Determine the (X, Y) coordinate at the center of the cell enclosing the given text.  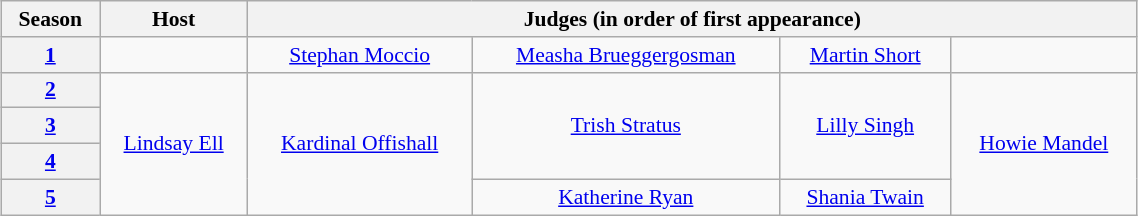
Katherine Ryan (626, 197)
1 (50, 55)
Lindsay Ell (174, 143)
5 (50, 197)
Season (50, 19)
Kardinal Offishall (359, 143)
Trish Stratus (626, 126)
Stephan Moccio (359, 55)
3 (50, 126)
Judges (in order of first appearance) (692, 19)
4 (50, 162)
Shania Twain (866, 197)
Howie Mandel (1044, 143)
Measha Brueggergosman (626, 55)
Host (174, 19)
Martin Short (866, 55)
Lilly Singh (866, 126)
2 (50, 90)
